Extract the (x, y) coordinate from the center of the cell holding the provided text.  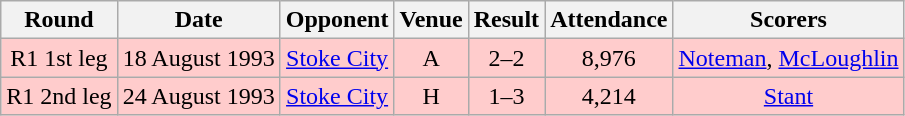
Attendance (609, 20)
24 August 1993 (198, 96)
8,976 (609, 58)
Venue (431, 20)
R1 1st leg (59, 58)
Result (506, 20)
A (431, 58)
Noteman, McLoughlin (788, 58)
R1 2nd leg (59, 96)
4,214 (609, 96)
H (431, 96)
Scorers (788, 20)
18 August 1993 (198, 58)
2–2 (506, 58)
Stant (788, 96)
Round (59, 20)
Date (198, 20)
1–3 (506, 96)
Opponent (337, 20)
